Identify which cell holds the provided text, then report its [x, y] central coordinate. 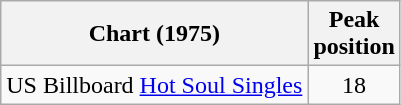
Chart (1975) [154, 34]
US Billboard Hot Soul Singles [154, 85]
Peakposition [354, 34]
18 [354, 85]
